Locate the cell with the specified text and output its (X, Y) center coordinate. 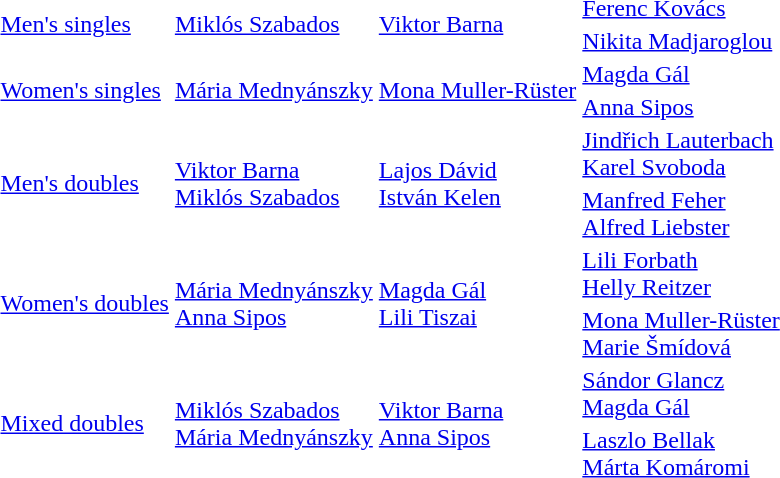
Mona Muller-Rüster (477, 90)
Mária Mednyánszky Anna Sipos (274, 304)
Mária Mednyánszky (274, 90)
Viktor Barna Miklós Szabados (274, 184)
Magda Gál Lili Tiszai (477, 304)
Lajos Dávid István Kelen (477, 184)
